Identify which cell holds the provided text, then report its [X, Y] central coordinate. 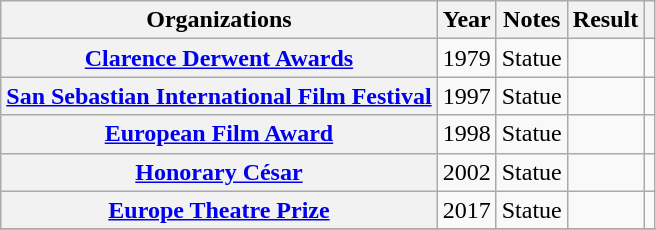
2017 [466, 210]
Europe Theatre Prize [219, 210]
2002 [466, 172]
Result [605, 20]
1997 [466, 96]
1979 [466, 58]
Notes [532, 20]
Year [466, 20]
Organizations [219, 20]
Clarence Derwent Awards [219, 58]
European Film Award [219, 134]
Honorary César [219, 172]
1998 [466, 134]
San Sebastian International Film Festival [219, 96]
